Search for the cell housing the specified text and yield its [X, Y] center coordinate. 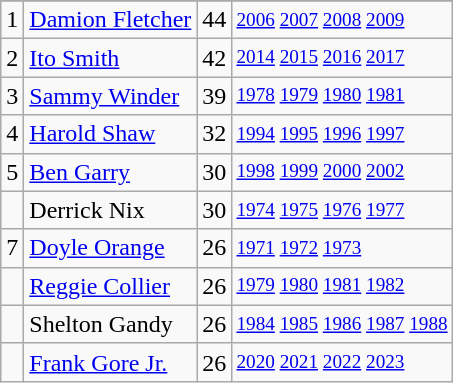
2006 2007 2008 2009 [342, 20]
1979 1980 1981 1982 [342, 286]
1994 1995 1996 1997 [342, 134]
7 [12, 248]
2 [12, 58]
39 [214, 96]
2020 2021 2022 2023 [342, 362]
1 [12, 20]
Derrick Nix [110, 210]
Reggie Collier [110, 286]
1971 1972 1973 [342, 248]
1974 1975 1976 1977 [342, 210]
Ito Smith [110, 58]
5 [12, 172]
44 [214, 20]
42 [214, 58]
1978 1979 1980 1981 [342, 96]
Shelton Gandy [110, 324]
Doyle Orange [110, 248]
4 [12, 134]
32 [214, 134]
1984 1985 1986 1987 1988 [342, 324]
1998 1999 2000 2002 [342, 172]
Frank Gore Jr. [110, 362]
Harold Shaw [110, 134]
Ben Garry [110, 172]
3 [12, 96]
Damion Fletcher [110, 20]
2014 2015 2016 2017 [342, 58]
Sammy Winder [110, 96]
